Return (x, y) of the center of cell containing provided text 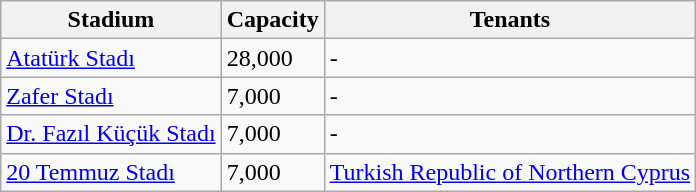
Atatürk Stadı (111, 58)
Capacity (272, 20)
Dr. Fazıl Küçük Stadı (111, 134)
28,000 (272, 58)
Tenants (510, 20)
Zafer Stadı (111, 96)
20 Temmuz Stadı (111, 172)
Turkish Republic of Northern Cyprus (510, 172)
Stadium (111, 20)
